Determine the (x, y) coordinate at the center of the cell enclosing the given text.  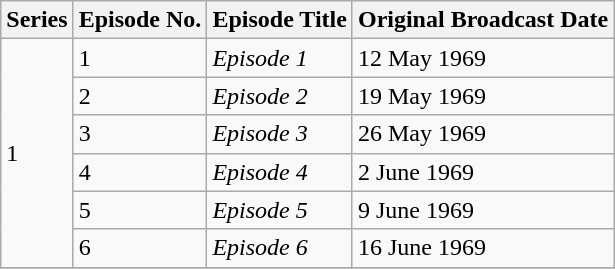
Episode 4 (280, 172)
2 June 1969 (482, 172)
3 (140, 134)
Episode 2 (280, 96)
Episode 6 (280, 248)
2 (140, 96)
12 May 1969 (482, 58)
4 (140, 172)
Episode 3 (280, 134)
Original Broadcast Date (482, 20)
Episode No. (140, 20)
16 June 1969 (482, 248)
19 May 1969 (482, 96)
9 June 1969 (482, 210)
26 May 1969 (482, 134)
Episode 5 (280, 210)
Series (37, 20)
Episode Title (280, 20)
5 (140, 210)
6 (140, 248)
Episode 1 (280, 58)
